For the text-containing cell, return its midpoint in [x, y] coordinate format. 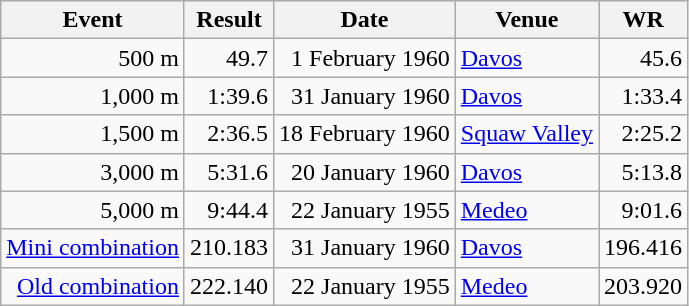
2:25.2 [644, 134]
500 m [93, 58]
Date [365, 20]
1,000 m [93, 96]
Mini combination [93, 248]
222.140 [228, 286]
Squaw Valley [526, 134]
18 February 1960 [365, 134]
5:31.6 [228, 172]
9:44.4 [228, 210]
20 January 1960 [365, 172]
WR [644, 20]
2:36.5 [228, 134]
1,500 m [93, 134]
1:39.6 [228, 96]
Venue [526, 20]
Result [228, 20]
5:13.8 [644, 172]
9:01.6 [644, 210]
196.416 [644, 248]
210.183 [228, 248]
203.920 [644, 286]
5,000 m [93, 210]
Event [93, 20]
1 February 1960 [365, 58]
45.6 [644, 58]
Old combination [93, 286]
1:33.4 [644, 96]
3,000 m [93, 172]
49.7 [228, 58]
